Identify which cell holds the provided text, then report its [x, y] central coordinate. 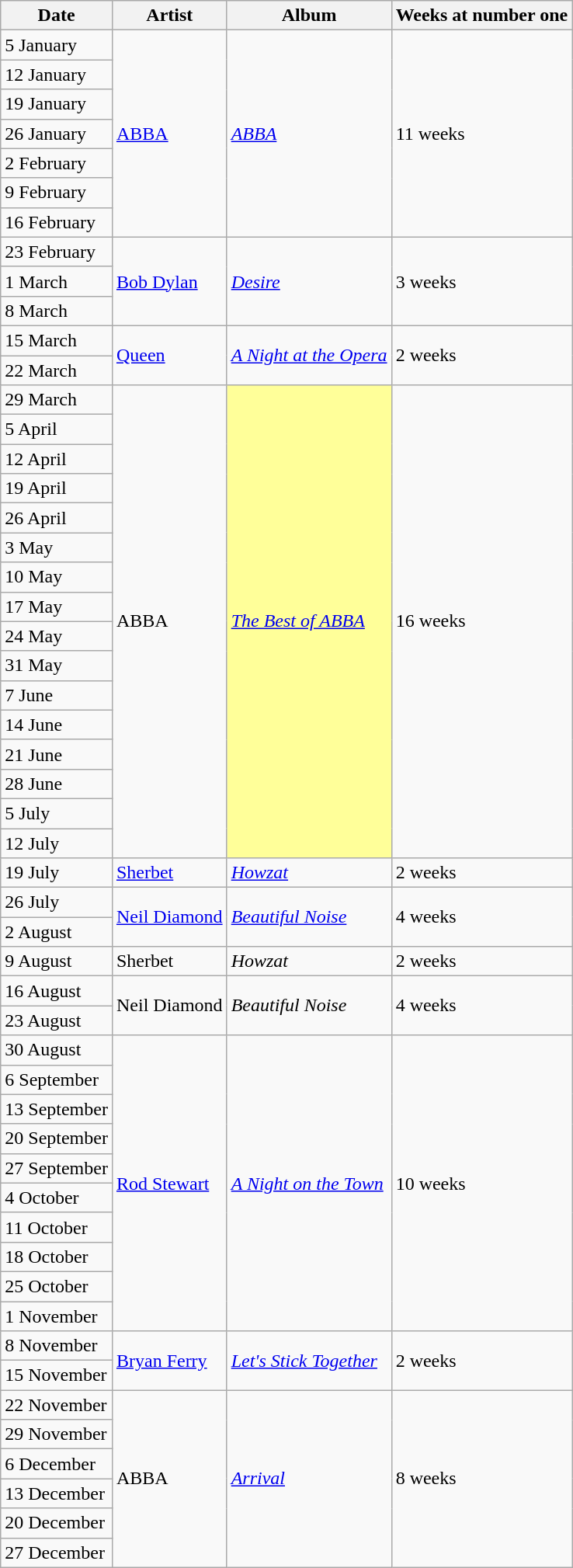
27 December [57, 1552]
Artist [169, 16]
5 January [57, 45]
24 May [57, 636]
Rod Stewart [169, 1184]
8 March [57, 311]
26 April [57, 518]
9 February [57, 193]
1 November [57, 1316]
16 February [57, 222]
5 July [57, 813]
11 October [57, 1227]
Desire [309, 281]
22 November [57, 1405]
Queen [169, 355]
15 March [57, 340]
Date [57, 16]
15 November [57, 1375]
12 July [57, 843]
26 July [57, 902]
4 October [57, 1198]
31 May [57, 666]
23 February [57, 252]
8 November [57, 1346]
16 August [57, 991]
3 weeks [481, 281]
19 July [57, 873]
12 January [57, 75]
1 March [57, 281]
23 August [57, 1020]
8 weeks [481, 1479]
10 May [57, 577]
Weeks at number one [481, 16]
11 weeks [481, 134]
Bob Dylan [169, 281]
7 June [57, 695]
22 March [57, 370]
20 December [57, 1523]
13 September [57, 1109]
9 August [57, 961]
28 June [57, 784]
18 October [57, 1257]
Let's Stick Together [309, 1361]
12 April [57, 459]
21 June [57, 754]
13 December [57, 1493]
2 February [57, 163]
16 weeks [481, 621]
Arrival [309, 1479]
The Best of ABBA [309, 621]
26 January [57, 134]
6 September [57, 1080]
A Night at the Opera [309, 355]
5 April [57, 429]
19 April [57, 488]
25 October [57, 1286]
6 December [57, 1464]
A Night on the Town [309, 1184]
Album [309, 16]
14 June [57, 725]
19 January [57, 104]
17 May [57, 607]
20 September [57, 1139]
30 August [57, 1050]
29 November [57, 1434]
29 March [57, 400]
2 August [57, 932]
3 May [57, 548]
27 September [57, 1168]
Bryan Ferry [169, 1361]
10 weeks [481, 1184]
